Search for the cell housing the specified text and yield its (x, y) center coordinate. 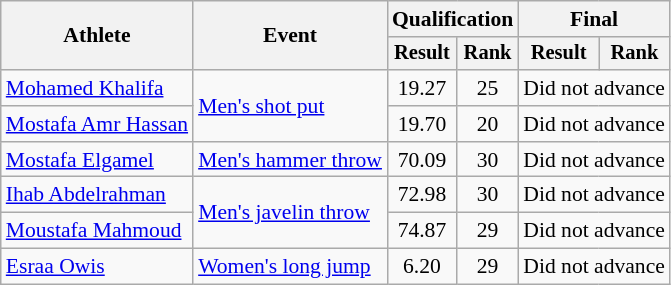
Women's long jump (290, 267)
Mohamed Khalifa (97, 88)
Moustafa Mahmoud (97, 231)
70.09 (422, 160)
Event (290, 36)
Mostafa Amr Hassan (97, 124)
20 (488, 124)
Athlete (97, 36)
Men's javelin throw (290, 212)
6.20 (422, 267)
Men's shot put (290, 106)
19.27 (422, 88)
Mostafa Elgamel (97, 160)
Ihab Abdelrahman (97, 195)
Men's hammer throw (290, 160)
Final (594, 19)
25 (488, 88)
Qualification (452, 19)
Esraa Owis (97, 267)
72.98 (422, 195)
19.70 (422, 124)
74.87 (422, 231)
